Find where the given text appears and provide that cell's center as [X, Y] coordinate. 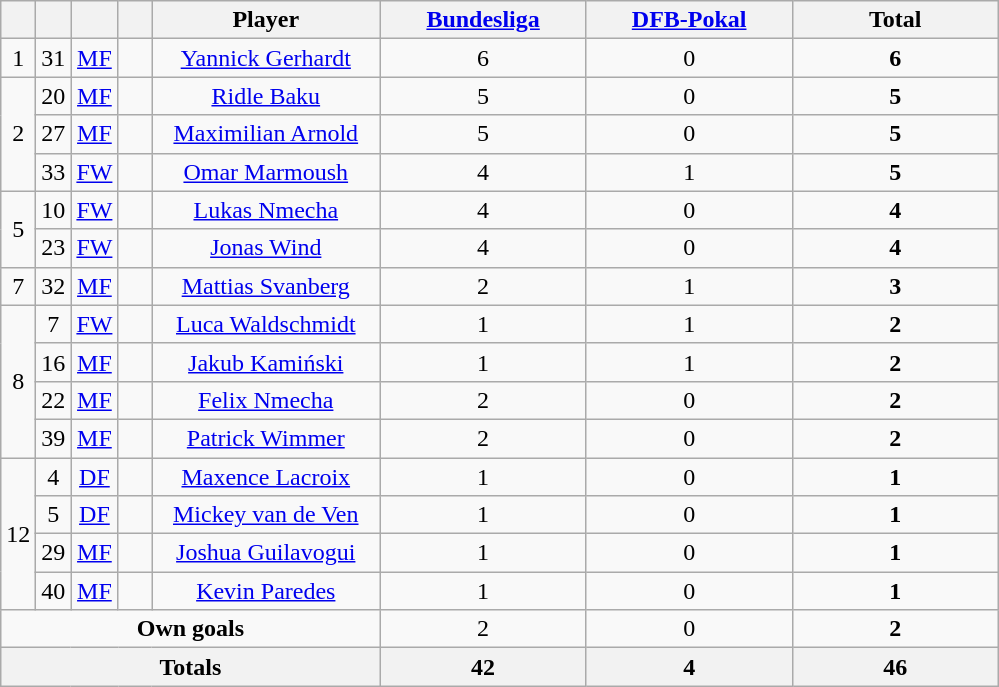
3 [895, 286]
Ridle Baku [266, 96]
39 [54, 438]
Mattias Svanberg [266, 286]
29 [54, 553]
Maxence Lacroix [266, 477]
42 [483, 667]
40 [54, 591]
Kevin Paredes [266, 591]
Joshua Guilavogui [266, 553]
8 [18, 381]
31 [54, 58]
46 [895, 667]
Mickey van de Ven [266, 515]
Patrick Wimmer [266, 438]
23 [54, 248]
Own goals [190, 629]
22 [54, 400]
27 [54, 134]
Yannick Gerhardt [266, 58]
20 [54, 96]
Maximilian Arnold [266, 134]
Jonas Wind [266, 248]
33 [54, 172]
Omar Marmoush [266, 172]
Bundesliga [483, 20]
Total [895, 20]
Totals [190, 667]
DFB-Pokal [689, 20]
Jakub Kamiński [266, 362]
10 [54, 210]
32 [54, 286]
Player [266, 20]
Lukas Nmecha [266, 210]
Luca Waldschmidt [266, 324]
16 [54, 362]
Felix Nmecha [266, 400]
12 [18, 534]
